Search for the cell housing the specified text and yield its (X, Y) center coordinate. 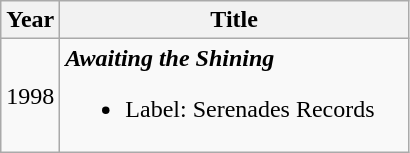
Year (30, 20)
Title (234, 20)
Awaiting the ShiningLabel: Serenades Records (234, 96)
1998 (30, 96)
